Capture the cell that displays the provided text and extract its (X, Y) central coordinate. 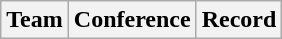
Record (239, 20)
Conference (132, 20)
Team (35, 20)
